Scan for the cell matching the given text and deliver its (X, Y) coordinate at center. 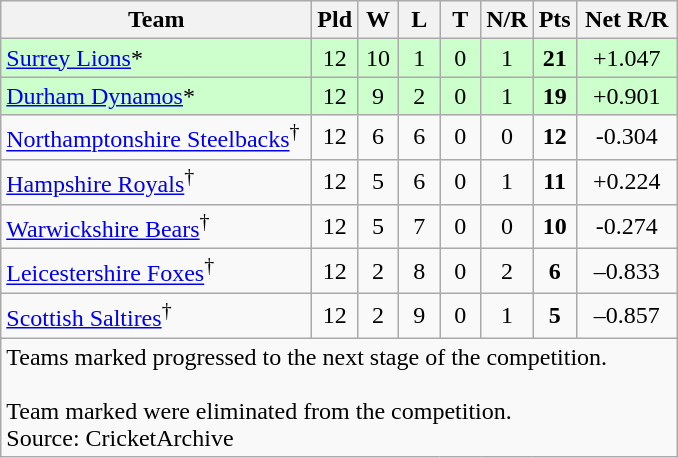
Leicestershire Foxes† (156, 272)
+0.224 (626, 182)
Hampshire Royals† (156, 182)
7 (420, 226)
T (460, 20)
21 (554, 58)
–0.857 (626, 316)
L (420, 20)
–0.833 (626, 272)
Pld (335, 20)
Team (156, 20)
N/R (507, 20)
Warwickshire Bears† (156, 226)
8 (420, 272)
-0.274 (626, 226)
+0.901 (626, 96)
Surrey Lions* (156, 58)
+1.047 (626, 58)
Northamptonshire Steelbacks† (156, 138)
11 (554, 182)
Durham Dynamos* (156, 96)
19 (554, 96)
Net R/R (626, 20)
-0.304 (626, 138)
Scottish Saltires† (156, 316)
Teams marked progressed to the next stage of the competition.Team marked were eliminated from the competition.Source: CricketArchive (340, 398)
Pts (554, 20)
W (378, 20)
